Detect which cell encompasses the target text, then output its [X, Y] center coordinate. 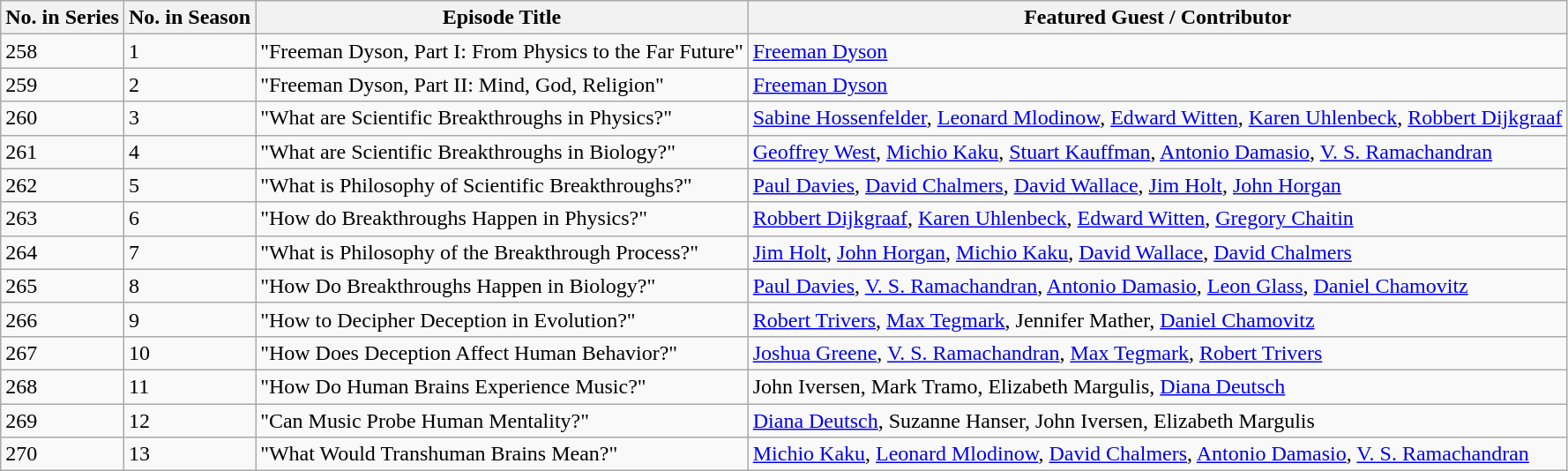
"How Does Deception Affect Human Behavior?" [503, 353]
Robbert Dijkgraaf, Karen Uhlenbeck, Edward Witten, Gregory Chaitin [1157, 219]
"How Do Breakthroughs Happen in Biology?" [503, 286]
270 [63, 454]
Jim Holt, John Horgan, Michio Kaku, David Wallace, David Chalmers [1157, 252]
266 [63, 319]
Sabine Hossenfelder, Leonard Mlodinow, Edward Witten, Karen Uhlenbeck, Robbert Dijkgraaf [1157, 118]
"What is Philosophy of Scientific Breakthroughs?" [503, 185]
262 [63, 185]
Geoffrey West, Michio Kaku, Stuart Kauffman, Antonio Damasio, V. S. Ramachandran [1157, 152]
8 [189, 286]
Joshua Greene, V. S. Ramachandran, Max Tegmark, Robert Trivers [1157, 353]
3 [189, 118]
John Iversen, Mark Tramo, Elizabeth Margulis, Diana Deutsch [1157, 386]
6 [189, 219]
Paul Davies, David Chalmers, David Wallace, Jim Holt, John Horgan [1157, 185]
260 [63, 118]
7 [189, 252]
259 [63, 85]
"What Would Transhuman Brains Mean?" [503, 454]
1 [189, 51]
"How to Decipher Deception in Evolution?" [503, 319]
Paul Davies, V. S. Ramachandran, Antonio Damasio, Leon Glass, Daniel Chamovitz [1157, 286]
"How do Breakthroughs Happen in Physics?" [503, 219]
Episode Title [503, 18]
12 [189, 421]
No. in Season [189, 18]
"What is Philosophy of the Breakthrough Process?" [503, 252]
263 [63, 219]
269 [63, 421]
"Freeman Dyson, Part II: Mind, God, Religion" [503, 85]
No. in Series [63, 18]
"What are Scientific Breakthroughs in Physics?" [503, 118]
267 [63, 353]
9 [189, 319]
268 [63, 386]
264 [63, 252]
258 [63, 51]
5 [189, 185]
10 [189, 353]
"Freeman Dyson, Part I: From Physics to the Far Future" [503, 51]
Michio Kaku, Leonard Mlodinow, David Chalmers, Antonio Damasio, V. S. Ramachandran [1157, 454]
Featured Guest / Contributor [1157, 18]
261 [63, 152]
2 [189, 85]
4 [189, 152]
Diana Deutsch, Suzanne Hanser, John Iversen, Elizabeth Margulis [1157, 421]
265 [63, 286]
"How Do Human Brains Experience Music?" [503, 386]
"What are Scientific Breakthroughs in Biology?" [503, 152]
"Can Music Probe Human Mentality?" [503, 421]
13 [189, 454]
Robert Trivers, Max Tegmark, Jennifer Mather, Daniel Chamovitz [1157, 319]
11 [189, 386]
